Locate the cell with the specified text and output its [x, y] center coordinate. 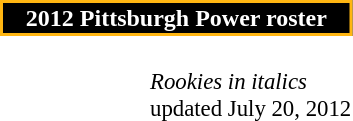
2012 Pittsburgh Power roster [176, 18]
